Determine the [x, y] coordinate at the center of the cell enclosing the given text.  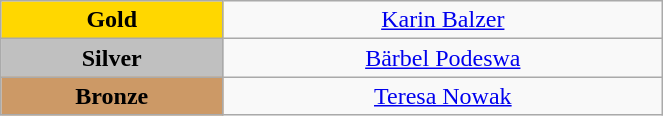
Karin Balzer [443, 20]
Gold [112, 20]
Teresa Nowak [443, 96]
Bronze [112, 96]
Bärbel Podeswa [443, 58]
Silver [112, 58]
